Identify which cell holds the provided text, then report its (X, Y) central coordinate. 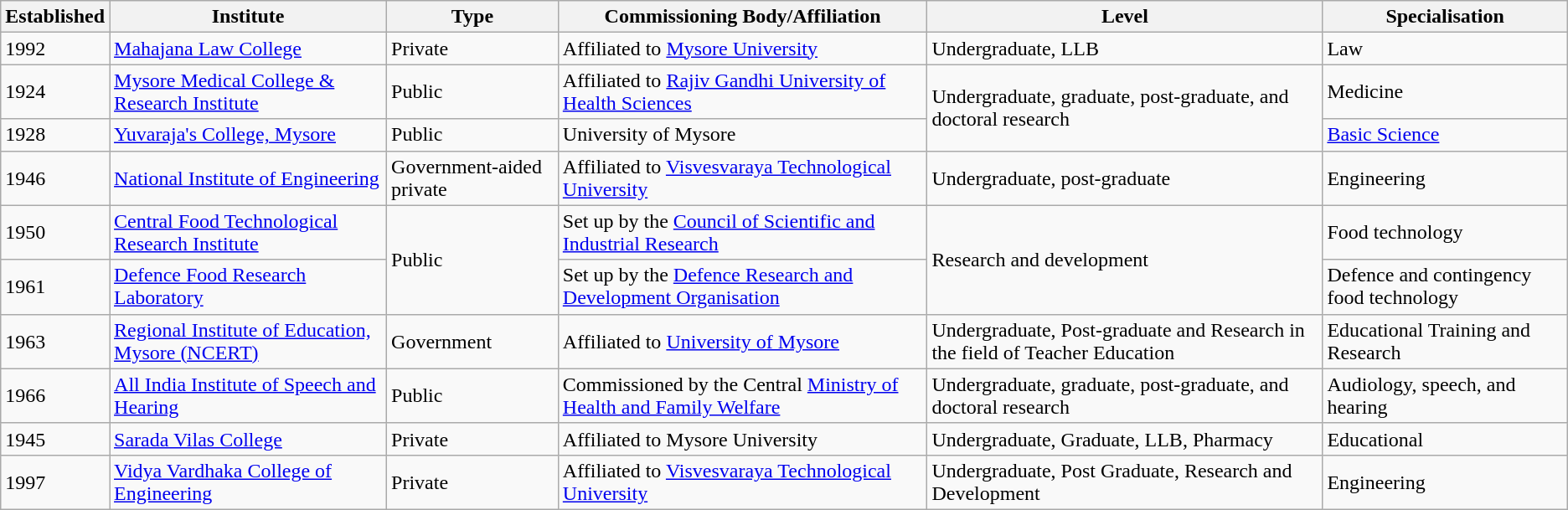
Undergraduate, LLB (1125, 49)
Mysore Medical College & Research Institute (248, 92)
Affiliated to University of Mysore (742, 342)
Research and development (1125, 260)
Educational Training and Research (1445, 342)
Institute (248, 17)
Level (1125, 17)
Commissioned by the Central Ministry of Health and Family Welfare (742, 395)
Sarada Vilas College (248, 439)
University of Mysore (742, 135)
1928 (55, 135)
Vidya Vardhaka College of Engineering (248, 482)
Defence and contingency food technology (1445, 286)
Government (472, 342)
Mahajana Law College (248, 49)
1997 (55, 482)
Educational (1445, 439)
Undergraduate, Graduate, LLB, Pharmacy (1125, 439)
Audiology, speech, and hearing (1445, 395)
Commissioning Body/Affiliation (742, 17)
Law (1445, 49)
Affiliated to Rajiv Gandhi University of Health Sciences (742, 92)
Central Food Technological Research Institute (248, 233)
All India Institute of Speech and Hearing (248, 395)
Food technology (1445, 233)
1950 (55, 233)
Type (472, 17)
Regional Institute of Education, Mysore (NCERT) (248, 342)
1924 (55, 92)
Government-aided private (472, 178)
1963 (55, 342)
Undergraduate, post-graduate (1125, 178)
1961 (55, 286)
Basic Science (1445, 135)
1945 (55, 439)
Undergraduate, Post-graduate and Research in the field of Teacher Education (1125, 342)
1946 (55, 178)
National Institute of Engineering (248, 178)
Yuvaraja's College, Mysore (248, 135)
1966 (55, 395)
Set up by the Defence Research and Development Organisation (742, 286)
Medicine (1445, 92)
Set up by the Council of Scientific and Industrial Research (742, 233)
1992 (55, 49)
Undergraduate, Post Graduate, Research and Development (1125, 482)
Specialisation (1445, 17)
Defence Food Research Laboratory (248, 286)
Established (55, 17)
